Capture the cell that displays the provided text and extract its [X, Y] central coordinate. 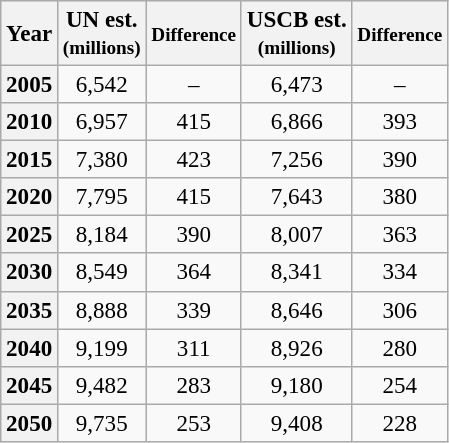
311 [194, 348]
280 [400, 348]
6,542 [102, 84]
253 [194, 423]
2010 [30, 122]
UN est.(millions) [102, 32]
9,199 [102, 348]
363 [400, 235]
8,549 [102, 272]
2035 [30, 310]
2050 [30, 423]
7,795 [102, 197]
7,643 [296, 197]
9,482 [102, 385]
8,646 [296, 310]
8,341 [296, 272]
8,888 [102, 310]
USCB est.(millions) [296, 32]
306 [400, 310]
339 [194, 310]
254 [400, 385]
6,473 [296, 84]
2020 [30, 197]
6,957 [102, 122]
8,184 [102, 235]
6,866 [296, 122]
2040 [30, 348]
2045 [30, 385]
2030 [30, 272]
283 [194, 385]
334 [400, 272]
2015 [30, 159]
Year [30, 32]
2025 [30, 235]
7,380 [102, 159]
9,180 [296, 385]
228 [400, 423]
9,735 [102, 423]
364 [194, 272]
8,926 [296, 348]
9,408 [296, 423]
8,007 [296, 235]
2005 [30, 84]
7,256 [296, 159]
393 [400, 122]
380 [400, 197]
423 [194, 159]
